Output the [X, Y] coordinate of the center of the cell containing the given text.  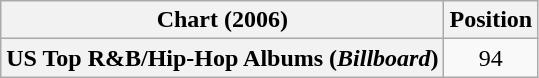
US Top R&B/Hip-Hop Albums (Billboard) [222, 58]
Chart (2006) [222, 20]
94 [491, 58]
Position [491, 20]
